Detect which cell encompasses the target text, then output its (X, Y) center coordinate. 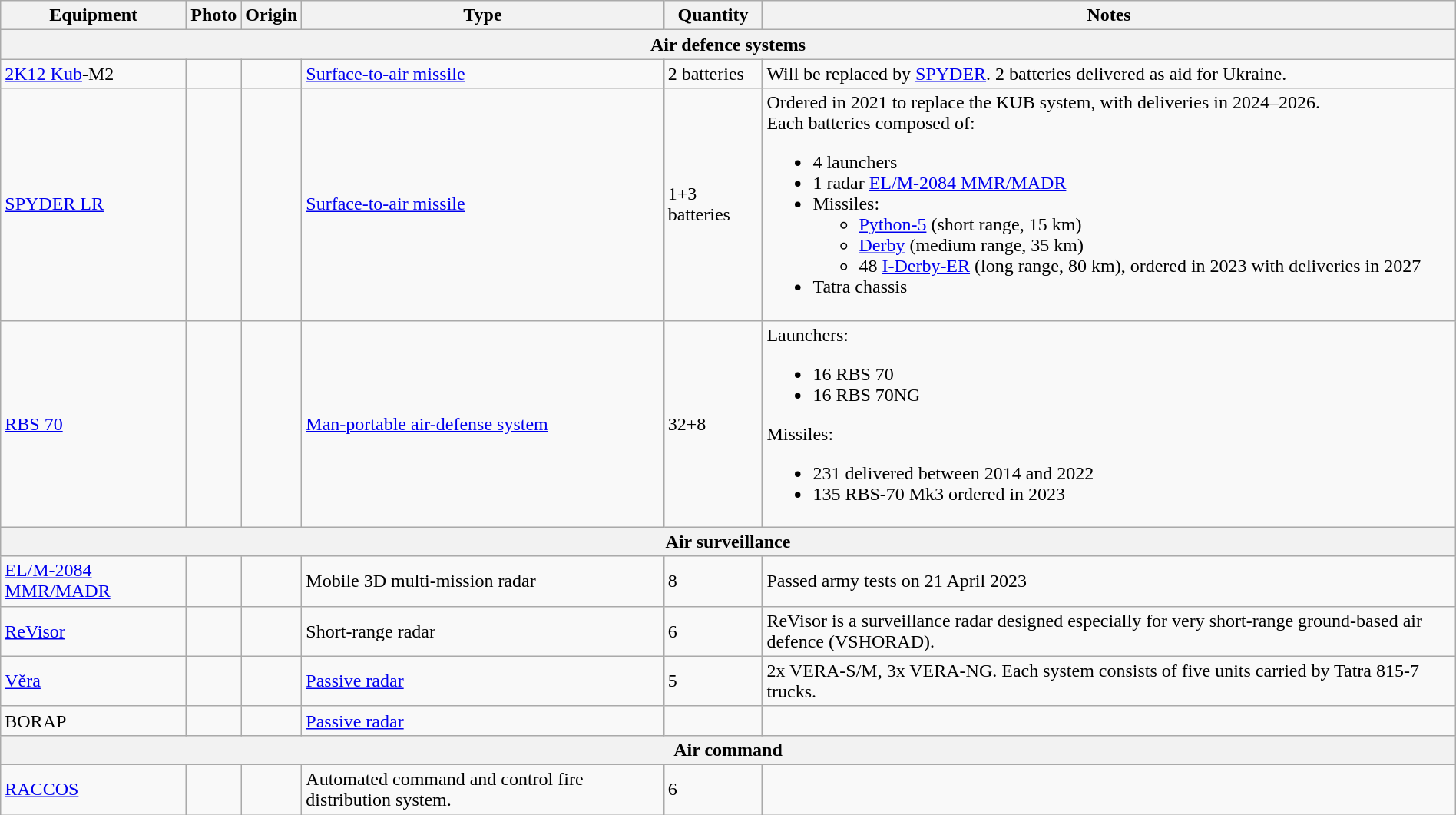
Automated command and control fire distribution system. (482, 790)
Mobile 3D multi-mission radar (482, 581)
Photo (213, 15)
Passed army tests on 21 April 2023 (1109, 581)
2K12 Kub-M2 (94, 74)
RBS 70 (94, 424)
BORAP (94, 721)
2x VERA-S/M, 3x VERA-NG. Each system consists of five units carried by Tatra 815-7 trucks. (1109, 681)
Launchers:16 RBS 7016 RBS 70NGMissiles:231 delivered between 2014 and 2022135 RBS-70 Mk3 ordered in 2023 (1109, 424)
Air defence systems (728, 45)
ReVisor is a surveillance radar designed especially for very short-range ground-based air defence (VSHORAD). (1109, 631)
Man-portable air-defense system (482, 424)
Origin (272, 15)
ReVisor (94, 631)
EL/M-2084 MMR/MADR (94, 581)
Will be replaced by SPYDER. 2 batteries delivered as aid for Ukraine. (1109, 74)
SPYDER LR (94, 204)
5 (713, 681)
Air surveillance (728, 542)
Type (482, 15)
Equipment (94, 15)
Air command (728, 750)
Notes (1109, 15)
Short-range radar (482, 631)
Věra (94, 681)
32+8 (713, 424)
8 (713, 581)
RACCOS (94, 790)
2 batteries (713, 74)
Quantity (713, 15)
1+3 batteries (713, 204)
